Pinpoint the cell where the given text exists, returning its [X, Y] midpoint coordinate. 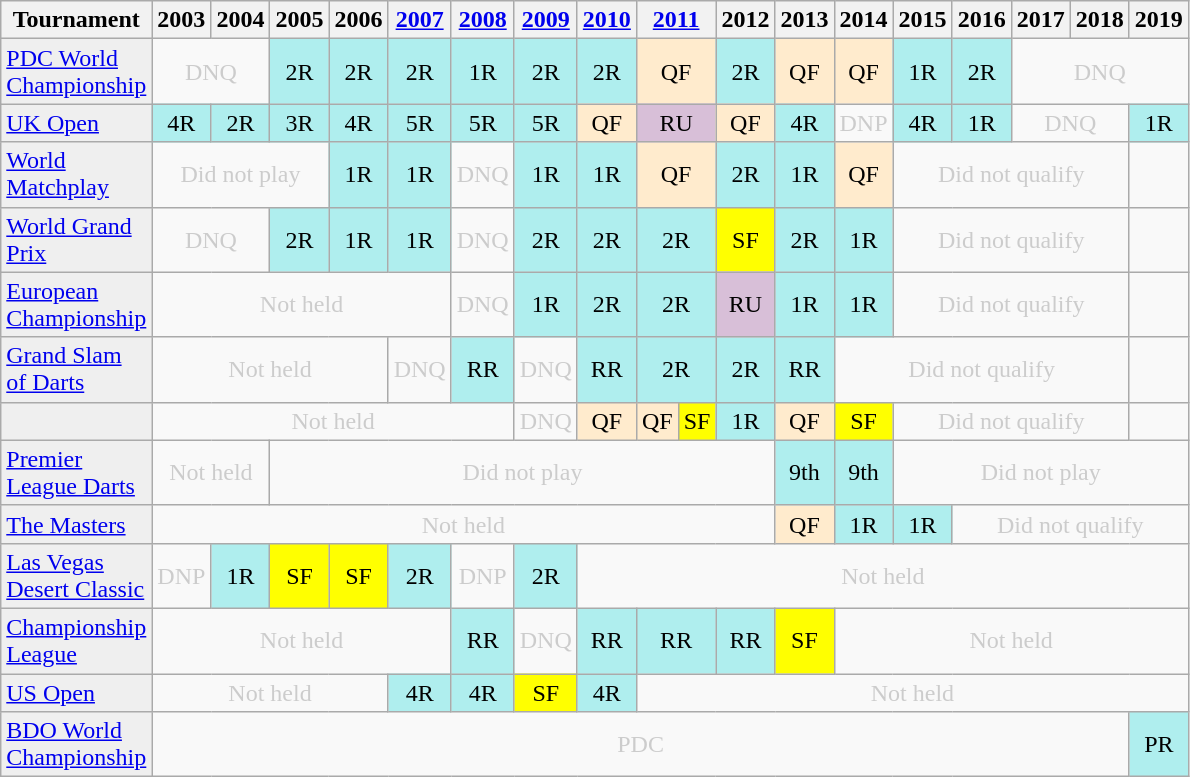
2004 [240, 20]
2013 [804, 20]
2011 [676, 20]
PDC [641, 744]
PR [1158, 744]
UK Open [76, 123]
2016 [982, 20]
2014 [864, 20]
2005 [300, 20]
World Matchplay [76, 174]
Premier League Darts [76, 472]
Championship League [76, 640]
The Masters [76, 524]
2015 [922, 20]
Grand Slam of Darts [76, 370]
BDO World Championship [76, 744]
US Open [76, 693]
World Grand Prix [76, 240]
2012 [746, 20]
3R [300, 123]
2008 [482, 20]
2006 [358, 20]
2017 [1040, 20]
2019 [1158, 20]
2009 [546, 20]
2003 [182, 20]
Tournament [76, 20]
European Championship [76, 304]
2010 [606, 20]
2018 [1100, 20]
2007 [420, 20]
Las Vegas Desert Classic [76, 576]
PDC World Championship [76, 72]
